Determine the (x, y) coordinate at the center of the cell enclosing the given text.  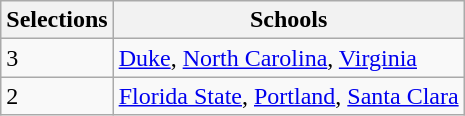
Schools (288, 20)
Florida State, Portland, Santa Clara (288, 96)
Selections (57, 20)
Duke, North Carolina, Virginia (288, 58)
3 (57, 58)
2 (57, 96)
